Return the (X, Y) coordinate for the center point of the cell that contains the specified text.  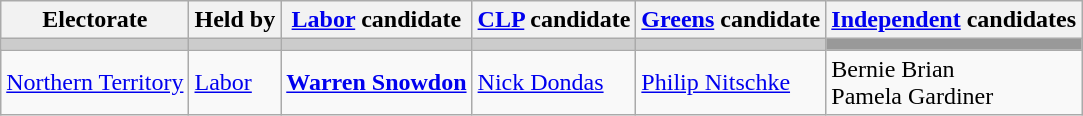
Northern Territory (95, 82)
Independent candidates (954, 20)
Labor (235, 82)
Labor candidate (376, 20)
Electorate (95, 20)
Philip Nitschke (731, 82)
Bernie BrianPamela Gardiner (954, 82)
Held by (235, 20)
CLP candidate (554, 20)
Nick Dondas (554, 82)
Warren Snowdon (376, 82)
Greens candidate (731, 20)
